Locate the cell with the specified text and output its [x, y] center coordinate. 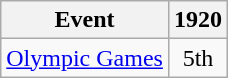
1920 [198, 20]
Event [85, 20]
5th [198, 58]
Olympic Games [85, 58]
